From the cell containing the given text, extract its center point as (x, y) coordinate. 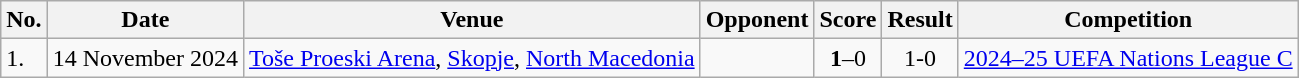
Date (145, 20)
1-0 (920, 58)
Result (920, 20)
Venue (472, 20)
1–0 (848, 58)
14 November 2024 (145, 58)
Toše Proeski Arena, Skopje, North Macedonia (472, 58)
Score (848, 20)
1. (24, 58)
Competition (1128, 20)
No. (24, 20)
Opponent (757, 20)
2024–25 UEFA Nations League C (1128, 58)
